Determine the (x, y) coordinate at the center of the cell enclosing the given text.  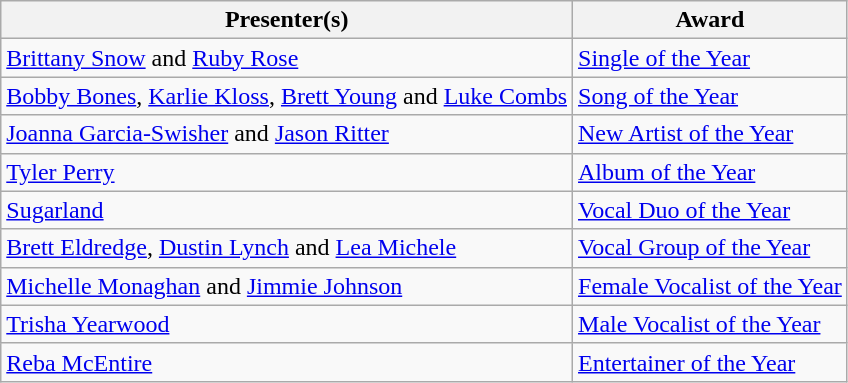
Reba McEntire (287, 362)
Single of the Year (710, 58)
Sugarland (287, 210)
Male Vocalist of the Year (710, 324)
Song of the Year (710, 96)
Presenter(s) (287, 20)
Brett Eldredge, Dustin Lynch and Lea Michele (287, 248)
Trisha Yearwood (287, 324)
Entertainer of the Year (710, 362)
Brittany Snow and Ruby Rose (287, 58)
Album of the Year (710, 172)
New Artist of the Year (710, 134)
Vocal Group of the Year (710, 248)
Tyler Perry (287, 172)
Female Vocalist of the Year (710, 286)
Joanna Garcia-Swisher and Jason Ritter (287, 134)
Vocal Duo of the Year (710, 210)
Award (710, 20)
Michelle Monaghan and Jimmie Johnson (287, 286)
Bobby Bones, Karlie Kloss, Brett Young and Luke Combs (287, 96)
